Output the [X, Y] coordinate of the center of the cell containing the given text.  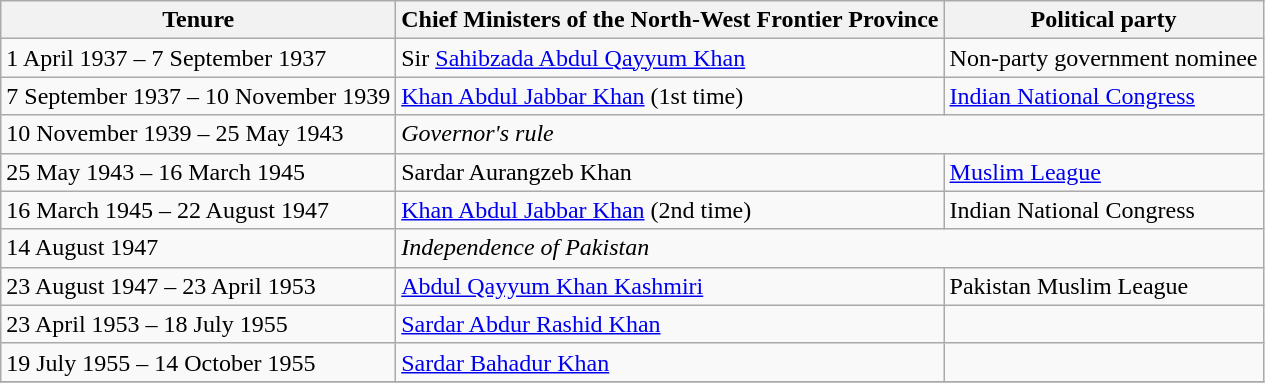
14 August 1947 [198, 248]
7 September 1937 – 10 November 1939 [198, 96]
25 May 1943 – 16 March 1945 [198, 172]
Governor's rule [830, 134]
Chief Ministers of the North-West Frontier Province [670, 20]
Sardar Aurangzeb Khan [670, 172]
16 March 1945 – 22 August 1947 [198, 210]
Pakistan Muslim League [1104, 286]
Independence of Pakistan [830, 248]
Sir Sahibzada Abdul Qayyum Khan [670, 58]
23 August 1947 – 23 April 1953 [198, 286]
Sardar Abdur Rashid Khan [670, 324]
19 July 1955 – 14 October 1955 [198, 362]
Khan Abdul Jabbar Khan (2nd time) [670, 210]
Non-party government nominee [1104, 58]
Muslim League [1104, 172]
Khan Abdul Jabbar Khan (1st time) [670, 96]
1 April 1937 – 7 September 1937 [198, 58]
Abdul Qayyum Khan Kashmiri [670, 286]
Sardar Bahadur Khan [670, 362]
Tenure [198, 20]
10 November 1939 – 25 May 1943 [198, 134]
23 April 1953 – 18 July 1955 [198, 324]
Political party [1104, 20]
